Identify which cell holds the provided text, then report its [X, Y] central coordinate. 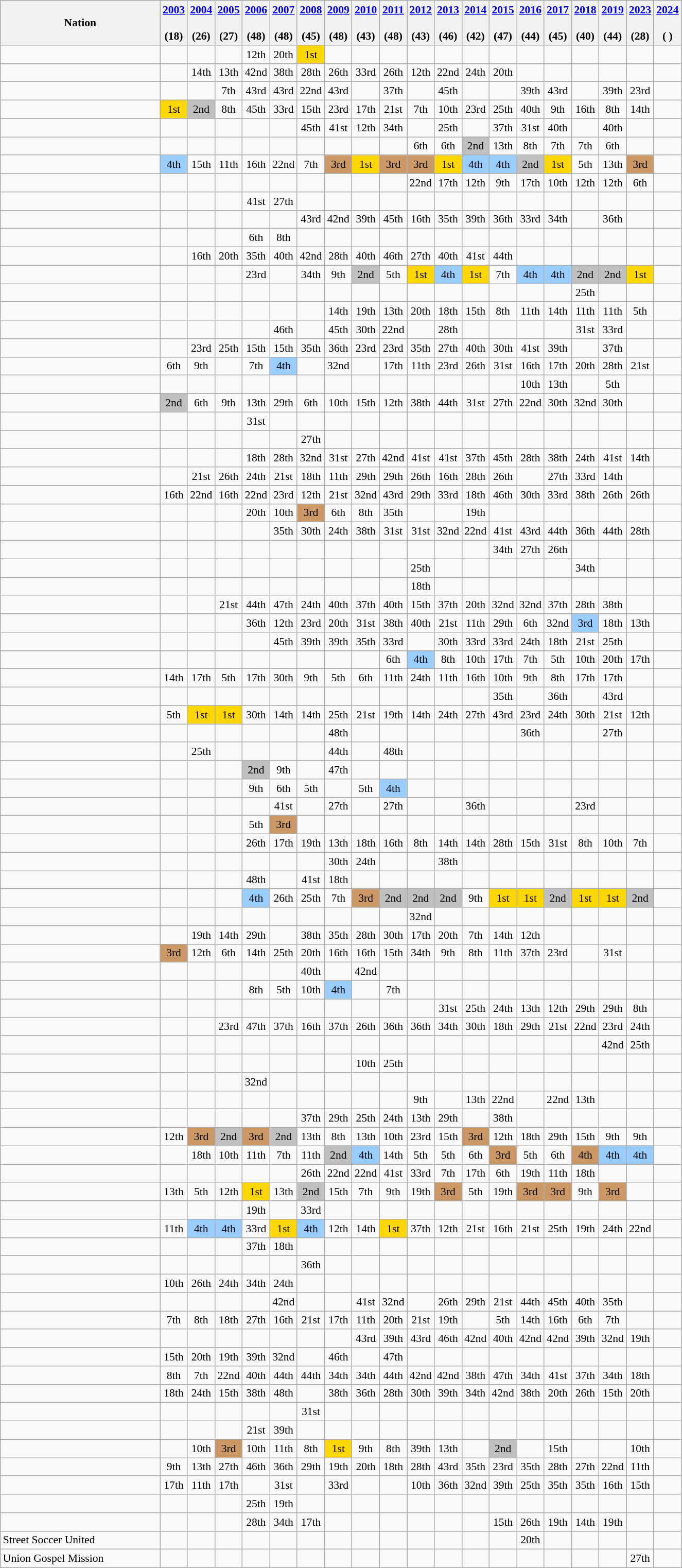
2003(18) [174, 23]
2012(43) [421, 23]
Street Soccer United [80, 1540]
2007(48) [283, 23]
2017(45) [558, 23]
2024( ) [667, 23]
2004(26) [201, 23]
2018(40) [585, 23]
2016(44) [530, 23]
2010(43) [365, 23]
2019(44) [613, 23]
Union Gospel Mission [80, 1559]
2008(45) [311, 23]
2005(27) [229, 23]
2009(48) [339, 23]
2013(46) [448, 23]
Nation [80, 23]
2014(42) [476, 23]
2015(47) [502, 23]
2023(28) [640, 23]
2011(48) [393, 23]
2006(48) [256, 23]
